Output the (X, Y) coordinate of the center of the cell containing the given text.  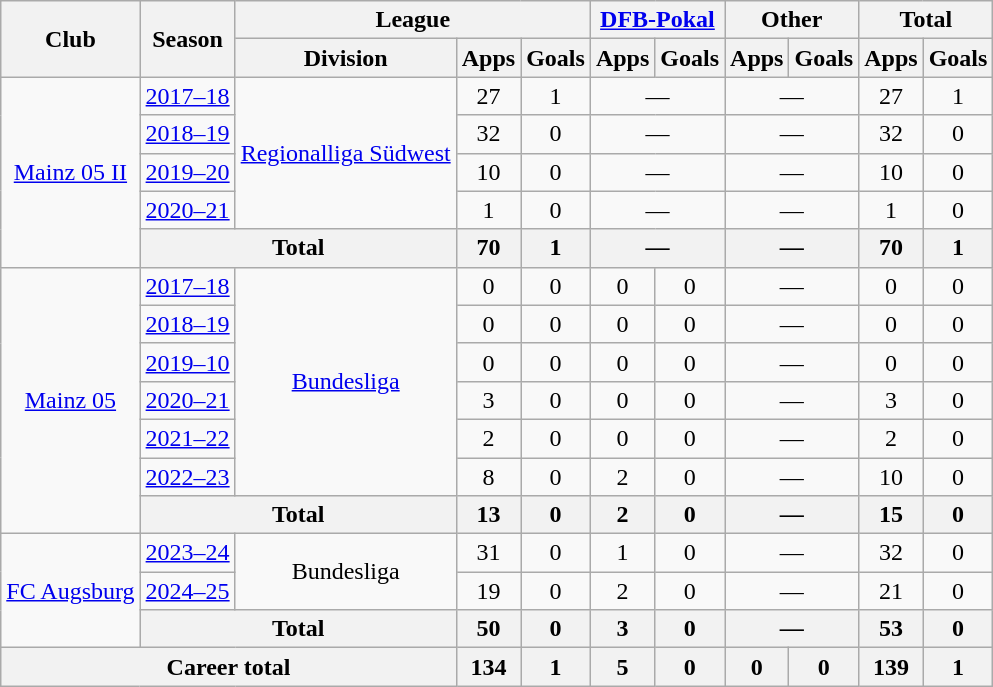
53 (891, 629)
2024–25 (188, 591)
2022–23 (188, 477)
21 (891, 591)
8 (488, 477)
Other (792, 20)
13 (488, 515)
134 (488, 667)
Career total (228, 667)
FC Augsburg (70, 591)
Mainz 05 II (70, 172)
Mainz 05 (70, 400)
19 (488, 591)
15 (891, 515)
139 (891, 667)
Club (70, 39)
5 (622, 667)
2023–24 (188, 553)
DFB-Pokal (657, 20)
Season (188, 39)
2019–10 (188, 362)
31 (488, 553)
2021–22 (188, 438)
Regionalliga Südwest (346, 153)
Division (346, 58)
50 (488, 629)
League (412, 20)
2019–20 (188, 172)
